Locate the cell with the specified text and output its (x, y) center coordinate. 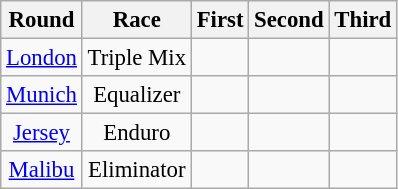
London (42, 58)
Third (363, 20)
Equalizer (136, 95)
Enduro (136, 133)
Race (136, 20)
First (220, 20)
Round (42, 20)
Second (289, 20)
Malibu (42, 170)
Jersey (42, 133)
Triple Mix (136, 58)
Eliminator (136, 170)
Munich (42, 95)
